Extract the [x, y] coordinate from the center of the cell holding the provided text.  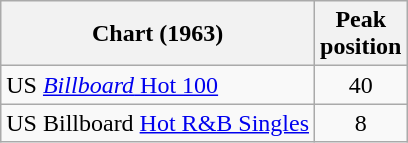
US Billboard Hot R&B Singles [158, 123]
Chart (1963) [158, 34]
40 [361, 85]
US Billboard Hot 100 [158, 85]
8 [361, 123]
Peakposition [361, 34]
